From the cell containing the given text, extract its center point as (x, y) coordinate. 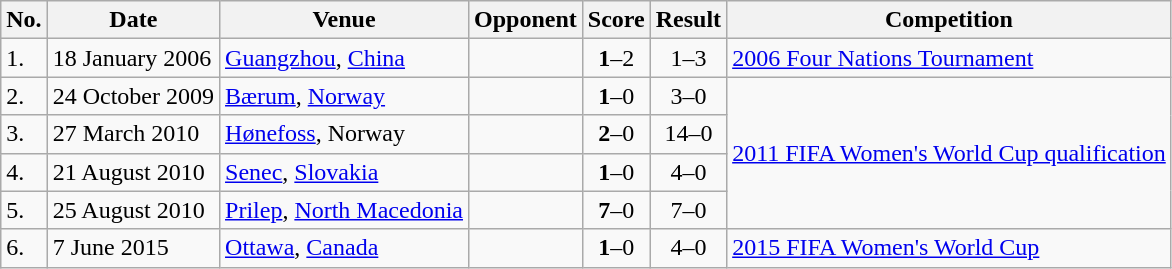
18 January 2006 (133, 58)
Venue (344, 20)
2–0 (616, 134)
21 August 2010 (133, 172)
24 October 2009 (133, 96)
Bærum, Norway (344, 96)
27 March 2010 (133, 134)
1–3 (688, 58)
Opponent (526, 20)
14–0 (688, 134)
Competition (950, 20)
Prilep, North Macedonia (344, 210)
2011 FIFA Women's World Cup qualification (950, 153)
Score (616, 20)
No. (24, 20)
Ottawa, Canada (344, 248)
6. (24, 248)
3–0 (688, 96)
1. (24, 58)
2. (24, 96)
Senec, Slovakia (344, 172)
1–2 (616, 58)
2015 FIFA Women's World Cup (950, 248)
3. (24, 134)
25 August 2010 (133, 210)
Hønefoss, Norway (344, 134)
Result (688, 20)
4. (24, 172)
5. (24, 210)
Guangzhou, China (344, 58)
7 June 2015 (133, 248)
2006 Four Nations Tournament (950, 58)
Date (133, 20)
